Output the (x, y) coordinate of the center of the cell containing the given text.  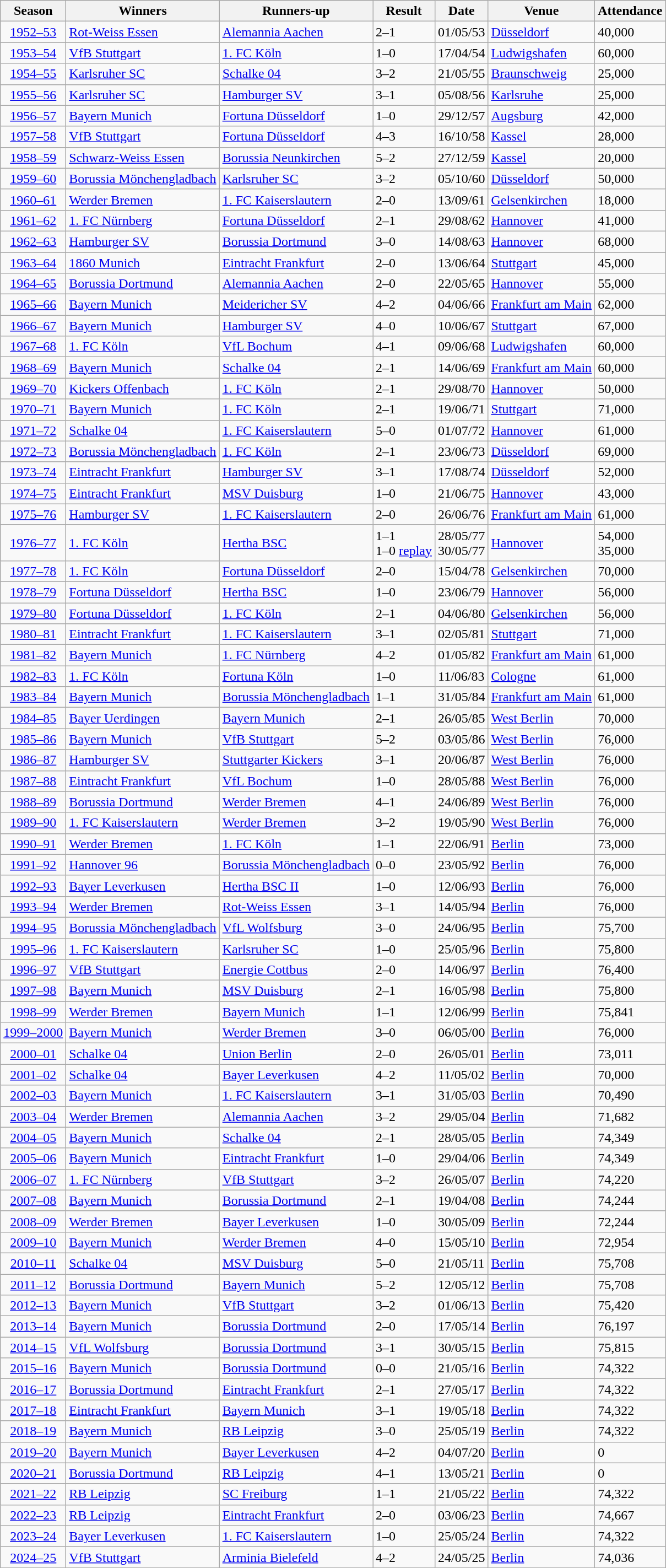
14/05/94 (462, 907)
1995–96 (33, 949)
22/06/91 (462, 844)
04/06/66 (462, 305)
2009–10 (33, 1242)
Bayer Uerdingen (143, 718)
2008–09 (33, 1221)
31/05/84 (462, 697)
2006–07 (33, 1179)
2019–20 (33, 1452)
1957–58 (33, 137)
28/05/7730/05/77 (462, 542)
1961–62 (33, 220)
1970–71 (33, 409)
1996–97 (33, 970)
1973–74 (33, 472)
Union Berlin (296, 1054)
20,000 (630, 158)
Hertha BSC II (296, 886)
1860 Munich (143, 263)
23/06/73 (462, 451)
Winners (143, 11)
2013–14 (33, 1327)
2004–05 (33, 1138)
Meidericher SV (296, 305)
05/10/60 (462, 179)
1989–90 (33, 823)
19/05/18 (462, 1410)
1965–66 (33, 305)
2007–08 (33, 1200)
21/06/75 (462, 493)
25/05/24 (462, 1536)
Augsburg (542, 116)
1984–85 (33, 718)
1955–56 (33, 95)
2014–15 (33, 1348)
1969–70 (33, 389)
75,420 (630, 1306)
19/04/08 (462, 1200)
13/05/21 (462, 1473)
2010–11 (33, 1263)
41,000 (630, 220)
Stuttgarter Kickers (296, 760)
23/05/92 (462, 865)
1986–87 (33, 760)
28,000 (630, 137)
15/05/10 (462, 1242)
18,000 (630, 200)
21/05/16 (462, 1368)
1–1 1–0 replay (403, 542)
26/06/76 (462, 514)
26/05/07 (462, 1179)
2012–13 (33, 1306)
1975–76 (33, 514)
2000–01 (33, 1054)
Fortuna Köln (296, 676)
2002–03 (33, 1096)
2023–24 (33, 1536)
21/05/11 (462, 1263)
28/05/88 (462, 781)
Hannover 96 (143, 865)
1980–81 (33, 634)
Borussia Neunkirchen (296, 158)
01/07/72 (462, 430)
SC Freiburg (296, 1494)
1999–2000 (33, 1033)
4–3 (403, 137)
42,000 (630, 116)
26/05/01 (462, 1054)
52,000 (630, 472)
1967–68 (33, 347)
62,000 (630, 305)
75,815 (630, 1348)
21/05/55 (462, 74)
24/06/95 (462, 928)
2016–17 (33, 1389)
Braunschweig (542, 74)
28/05/05 (462, 1138)
14/06/69 (462, 368)
Kickers Offenbach (143, 389)
74,220 (630, 1179)
1978–79 (33, 592)
1988–89 (33, 802)
11/06/83 (462, 676)
Karlsruhe (542, 95)
15/04/78 (462, 571)
16/10/58 (462, 137)
71,682 (630, 1117)
1952–53 (33, 32)
26/05/85 (462, 718)
40,000 (630, 32)
10/06/67 (462, 326)
55,000 (630, 284)
2020–21 (33, 1473)
2018–19 (33, 1431)
13/09/61 (462, 200)
1990–91 (33, 844)
19/05/90 (462, 823)
Cologne (542, 676)
70,490 (630, 1096)
13/06/64 (462, 263)
74,667 (630, 1515)
11/05/02 (462, 1075)
1964–65 (33, 284)
72,244 (630, 1221)
12/05/12 (462, 1285)
1958–59 (33, 158)
45,000 (630, 263)
75,700 (630, 928)
73,011 (630, 1054)
1960–61 (33, 200)
1998–99 (33, 1012)
27/05/17 (462, 1389)
29/05/04 (462, 1117)
24/06/89 (462, 802)
17/04/54 (462, 53)
1985–86 (33, 739)
2017–18 (33, 1410)
1994–95 (33, 928)
29/08/70 (462, 389)
03/05/86 (462, 739)
02/05/81 (462, 634)
1979–80 (33, 613)
76,197 (630, 1327)
19/06/71 (462, 409)
76,400 (630, 970)
1966–67 (33, 326)
12/06/99 (462, 1012)
29/08/62 (462, 220)
1962–63 (33, 241)
1972–73 (33, 451)
09/06/68 (462, 347)
23/06/79 (462, 592)
2005–06 (33, 1159)
1971–72 (33, 430)
1954–55 (33, 74)
06/05/00 (462, 1033)
17/08/74 (462, 472)
Result (403, 11)
1981–82 (33, 655)
20/06/87 (462, 760)
2011–12 (33, 1285)
2022–23 (33, 1515)
05/08/56 (462, 95)
Season (33, 11)
1983–84 (33, 697)
1959–60 (33, 179)
1991–92 (33, 865)
1993–94 (33, 907)
30/05/09 (462, 1221)
67,000 (630, 326)
2015–16 (33, 1368)
1953–54 (33, 53)
1997–98 (33, 991)
Runners-up (296, 11)
1968–69 (33, 368)
Venue (542, 11)
01/06/13 (462, 1306)
Schwarz-Weiss Essen (143, 158)
Energie Cottbus (296, 970)
27/12/59 (462, 158)
04/07/20 (462, 1452)
16/05/98 (462, 991)
69,000 (630, 451)
54,00035,000 (630, 542)
29/12/57 (462, 116)
Date (462, 11)
68,000 (630, 241)
25/05/96 (462, 949)
73,000 (630, 844)
74,244 (630, 1200)
75,841 (630, 1012)
01/05/53 (462, 32)
24/05/25 (462, 1557)
1956–57 (33, 116)
21/05/22 (462, 1494)
1987–88 (33, 781)
2003–04 (33, 1117)
Arminia Bielefeld (296, 1557)
2001–02 (33, 1075)
31/05/03 (462, 1096)
29/04/06 (462, 1159)
2024–25 (33, 1557)
03/06/23 (462, 1515)
Attendance (630, 11)
04/06/80 (462, 613)
2021–22 (33, 1494)
43,000 (630, 493)
12/06/93 (462, 886)
1963–64 (33, 263)
01/05/82 (462, 655)
1977–78 (33, 571)
25/05/19 (462, 1431)
1976–77 (33, 542)
1992–93 (33, 886)
30/05/15 (462, 1348)
22/05/65 (462, 284)
17/05/14 (462, 1327)
72,954 (630, 1242)
14/08/63 (462, 241)
74,036 (630, 1557)
1982–83 (33, 676)
1974–75 (33, 493)
14/06/97 (462, 970)
